Return the [X, Y] coordinate for the center point of the cell that contains the specified text.  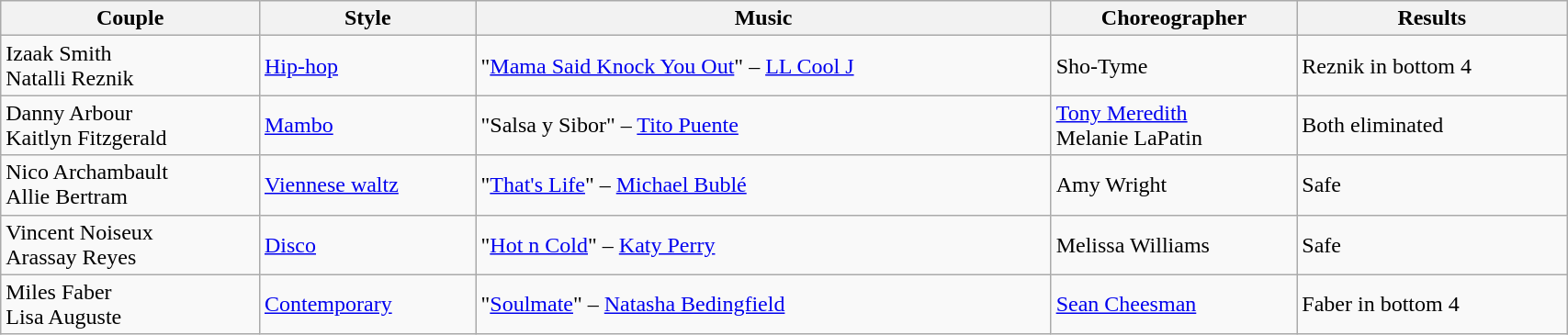
"Mama Said Knock You Out" – LL Cool J [763, 66]
Couple [130, 18]
Melissa Williams [1174, 244]
Sho-Tyme [1174, 66]
"Salsa y Sibor" – Tito Puente [763, 125]
"Soulmate" – Natasha Bedingfield [763, 305]
Mambo [367, 125]
Amy Wright [1174, 185]
Contemporary [367, 305]
Results [1432, 18]
Viennese waltz [367, 185]
Both eliminated [1432, 125]
"That's Life" – Michael Bublé [763, 185]
Tony Meredith Melanie LaPatin [1174, 125]
Danny Arbour Kaitlyn Fitzgerald [130, 125]
Izaak Smith Natalli Reznik [130, 66]
Choreographer [1174, 18]
Faber in bottom 4 [1432, 305]
Disco [367, 244]
Miles Faber Lisa Auguste [130, 305]
Nico Archambault Allie Bertram [130, 185]
Style [367, 18]
Vincent Noiseux Arassay Reyes [130, 244]
Sean Cheesman [1174, 305]
Music [763, 18]
Hip-hop [367, 66]
"Hot n Cold" – Katy Perry [763, 244]
Reznik in bottom 4 [1432, 66]
